Output the [X, Y] coordinate of the center of the cell containing the given text.  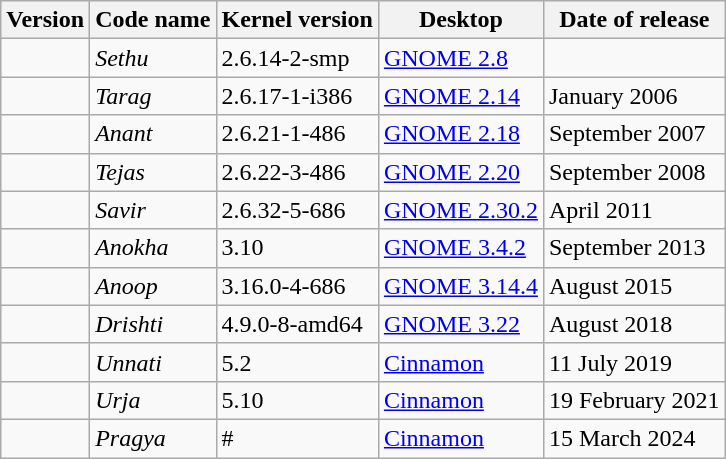
Kernel version [297, 20]
Pragya [153, 438]
Version [46, 20]
August 2015 [634, 286]
Date of release [634, 20]
GNOME 2.14 [460, 96]
Code name [153, 20]
5.10 [297, 400]
3.10 [297, 248]
2.6.17-1-i386 [297, 96]
2.6.22-3-486 [297, 172]
15 March 2024 [634, 438]
2.6.32-5-686 [297, 210]
September 2008 [634, 172]
5.2 [297, 362]
Savir [153, 210]
September 2013 [634, 248]
GNOME 2.8 [460, 58]
# [297, 438]
GNOME 3.14.4 [460, 286]
Anokha [153, 248]
Sethu [153, 58]
19 February 2021 [634, 400]
3.16.0-4-686 [297, 286]
January 2006 [634, 96]
Drishti [153, 324]
Unnati [153, 362]
4.9.0-8-amd64 [297, 324]
Anant [153, 134]
2.6.14-2-smp [297, 58]
Urja [153, 400]
August 2018 [634, 324]
Tejas [153, 172]
GNOME 2.30.2 [460, 210]
GNOME 3.22 [460, 324]
September 2007 [634, 134]
11 July 2019 [634, 362]
GNOME 2.18 [460, 134]
GNOME 2.20 [460, 172]
Anoop [153, 286]
April 2011 [634, 210]
2.6.21-1-486 [297, 134]
GNOME 3.4.2 [460, 248]
Desktop [460, 20]
Tarag [153, 96]
